Return the (x, y) coordinate for the center point of the cell that contains the specified text.  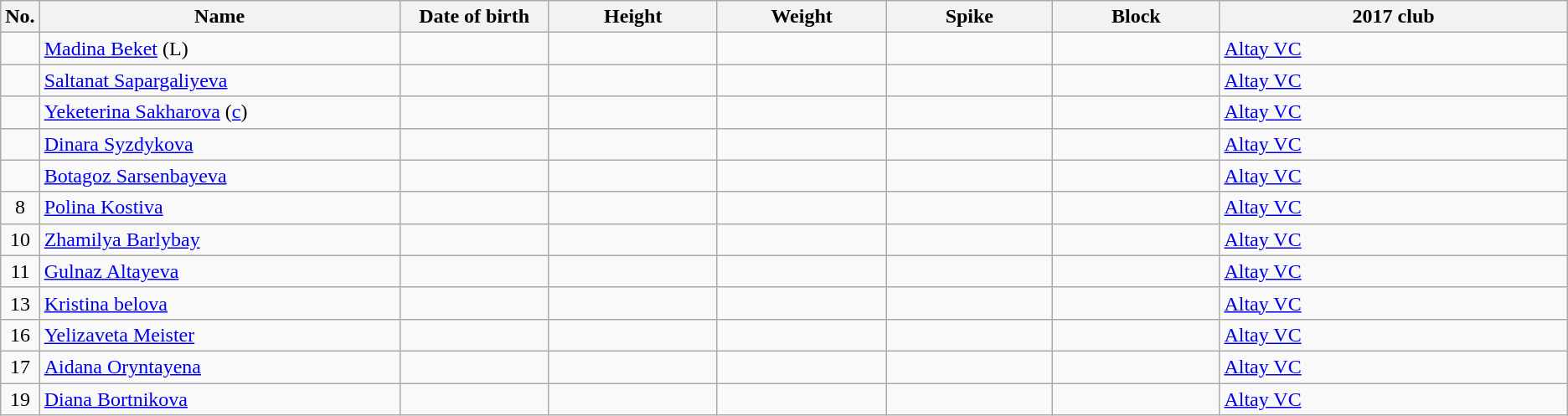
Date of birth (474, 17)
Spike (970, 17)
Botagoz Sarsenbayeva (219, 176)
Weight (802, 17)
10 (20, 239)
Diana Bortnikova (219, 399)
Saltanat Sapargaliyeva (219, 80)
Gulnaz Altayeva (219, 271)
19 (20, 399)
8 (20, 208)
Height (633, 17)
Kristina belova (219, 303)
No. (20, 17)
Name (219, 17)
Zhamilya Barlybay (219, 239)
Dinara Syzdykova (219, 144)
16 (20, 335)
Madina Beket (L) (219, 49)
Block (1136, 17)
Yelizaveta Meister (219, 335)
Polina Kostiva (219, 208)
2017 club (1394, 17)
11 (20, 271)
Yeketerina Sakharova (c) (219, 112)
17 (20, 367)
Aidana Oryntayena (219, 367)
13 (20, 303)
